Detect which cell encompasses the target text, then output its (X, Y) center coordinate. 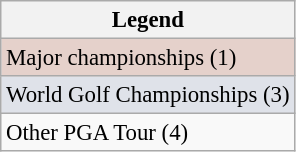
World Golf Championships (3) (148, 95)
Other PGA Tour (4) (148, 133)
Legend (148, 20)
Major championships (1) (148, 58)
